Identify which cell holds the provided text, then report its (x, y) central coordinate. 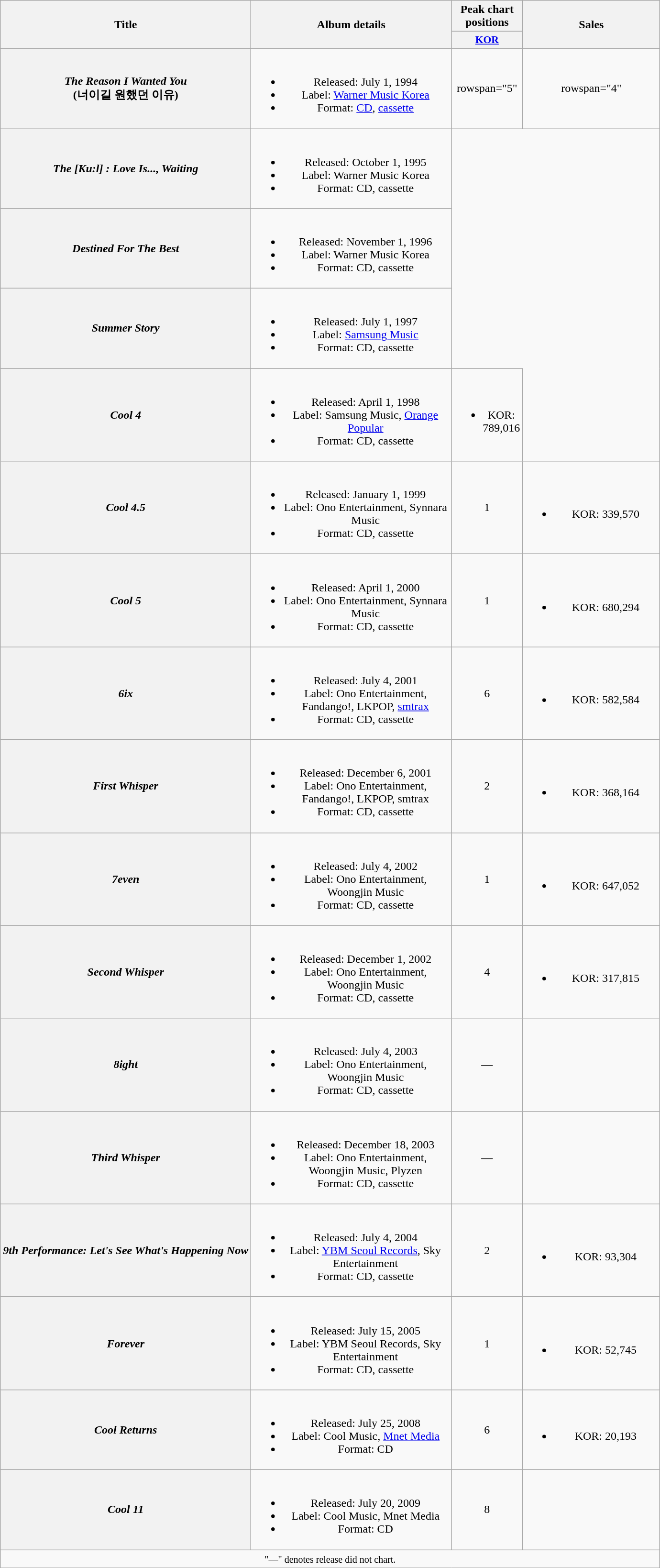
KOR: 93,304 (591, 1250)
Title (126, 25)
KOR: 52,745 (591, 1343)
"—" denotes release did not chart. (330, 1558)
Summer Story (126, 328)
Released: April 1, 1998Label: Samsung Music, Orange PopularFormat: CD, cassette (351, 415)
Released: April 1, 2000Label: Ono Entertainment, Synnara MusicFormat: CD, cassette (351, 601)
Sales (591, 25)
Forever (126, 1343)
KOR: 680,294 (591, 601)
KOR: 339,570 (591, 508)
rowspan="4" (591, 88)
rowspan="5" (487, 88)
Released: July 4, 2004Label: YBM Seoul Records, Sky EntertainmentFormat: CD, cassette (351, 1250)
Cool 11 (126, 1509)
Album details (351, 25)
Released: July 20, 2009Label: Cool Music, Mnet MediaFormat: CD (351, 1509)
KOR: 582,584 (591, 693)
Second Whisper (126, 972)
7even (126, 879)
The [Ku:l] : Love Is..., Waiting (126, 168)
KOR (487, 40)
KOR: 317,815 (591, 972)
KOR: 647,052 (591, 879)
8 (487, 1509)
Released: July 4, 2001Label: Ono Entertainment, Fandango!, LKPOP, smtraxFormat: CD, cassette (351, 693)
Released: July 1, 1997Label: Samsung MusicFormat: CD, cassette (351, 328)
Third Whisper (126, 1157)
KOR: 368,164 (591, 786)
Released: July 4, 2003Label: Ono Entertainment, Woongjin MusicFormat: CD, cassette (351, 1065)
Released: October 1, 1995Label: Warner Music KoreaFormat: CD, cassette (351, 168)
8ight (126, 1065)
Released: December 1, 2002Label: Ono Entertainment, Woongjin MusicFormat: CD, cassette (351, 972)
Cool 4.5 (126, 508)
Cool 4 (126, 415)
Released: July 4, 2002Label: Ono Entertainment, Woongjin MusicFormat: CD, cassette (351, 879)
Released: November 1, 1996Label: Warner Music KoreaFormat: CD, cassette (351, 249)
9th Performance: Let's See What's Happening Now (126, 1250)
KOR: 789,016 (487, 415)
Released: January 1, 1999Label: Ono Entertainment, Synnara MusicFormat: CD, cassette (351, 508)
Cool Returns (126, 1430)
Released: December 6, 2001Label: Ono Entertainment, Fandango!, LKPOP, smtraxFormat: CD, cassette (351, 786)
KOR: 20,193 (591, 1430)
Released: July 25, 2008Label: Cool Music, Mnet MediaFormat: CD (351, 1430)
Released: July 1, 1994Label: Warner Music KoreaFormat: CD, cassette (351, 88)
Released: July 15, 2005Label: YBM Seoul Records, Sky EntertainmentFormat: CD, cassette (351, 1343)
The Reason I Wanted You (너이길 원했던 이유) (126, 88)
4 (487, 972)
Cool 5 (126, 601)
Destined For The Best (126, 249)
First Whisper (126, 786)
Released: December 18, 2003Label: Ono Entertainment, Woongjin Music, PlyzenFormat: CD, cassette (351, 1157)
Peak chart positions (487, 16)
6ix (126, 693)
